Output the (x, y) coordinate of the center of the cell containing the given text.  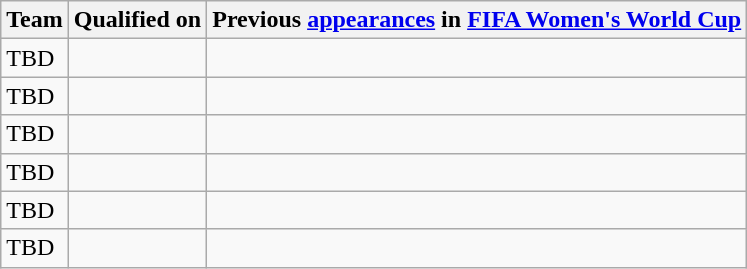
Team (35, 20)
Previous appearances in FIFA Women's World Cup (477, 20)
Qualified on (137, 20)
